Search for the cell housing the specified text and yield its [X, Y] center coordinate. 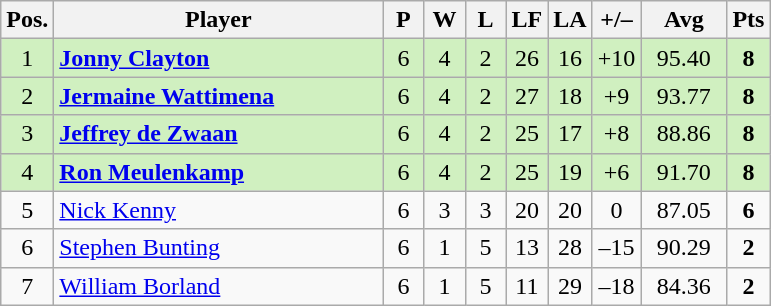
P [404, 20]
Player [218, 20]
87.05 [684, 210]
29 [570, 286]
LF [527, 20]
88.86 [684, 134]
90.29 [684, 248]
7 [28, 286]
William Borland [218, 286]
16 [570, 58]
L [486, 20]
+6 [616, 172]
+/– [616, 20]
Jermaine Wattimena [218, 96]
Ron Meulenkamp [218, 172]
–15 [616, 248]
84.36 [684, 286]
91.70 [684, 172]
18 [570, 96]
Pts [748, 20]
95.40 [684, 58]
19 [570, 172]
+10 [616, 58]
Pos. [28, 20]
Jonny Clayton [218, 58]
Avg [684, 20]
13 [527, 248]
17 [570, 134]
–18 [616, 286]
Nick Kenny [218, 210]
Jeffrey de Zwaan [218, 134]
W [444, 20]
+9 [616, 96]
11 [527, 286]
26 [527, 58]
27 [527, 96]
LA [570, 20]
Stephen Bunting [218, 248]
+8 [616, 134]
0 [616, 210]
28 [570, 248]
93.77 [684, 96]
